Detect which cell encompasses the target text, then output its (X, Y) center coordinate. 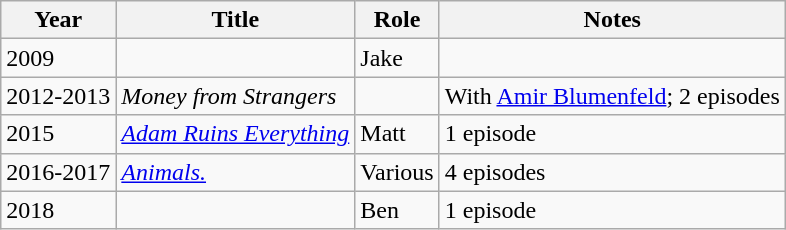
2012-2013 (58, 96)
4 episodes (612, 172)
2009 (58, 58)
Role (397, 20)
Year (58, 20)
Notes (612, 20)
With Amir Blumenfeld; 2 episodes (612, 96)
Matt (397, 134)
Money from Strangers (236, 96)
2015 (58, 134)
Title (236, 20)
Jake (397, 58)
Animals. (236, 172)
Ben (397, 210)
2018 (58, 210)
Adam Ruins Everything (236, 134)
Various (397, 172)
2016-2017 (58, 172)
